Detect which cell encompasses the target text, then output its [x, y] center coordinate. 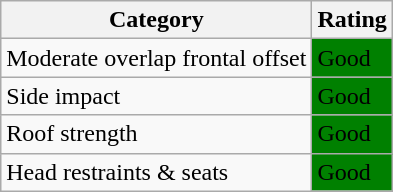
Head restraints & seats [156, 172]
Moderate overlap frontal offset [156, 58]
Category [156, 20]
Roof strength [156, 134]
Rating [352, 20]
Side impact [156, 96]
